Scan for the cell matching the given text and deliver its [X, Y] coordinate at center. 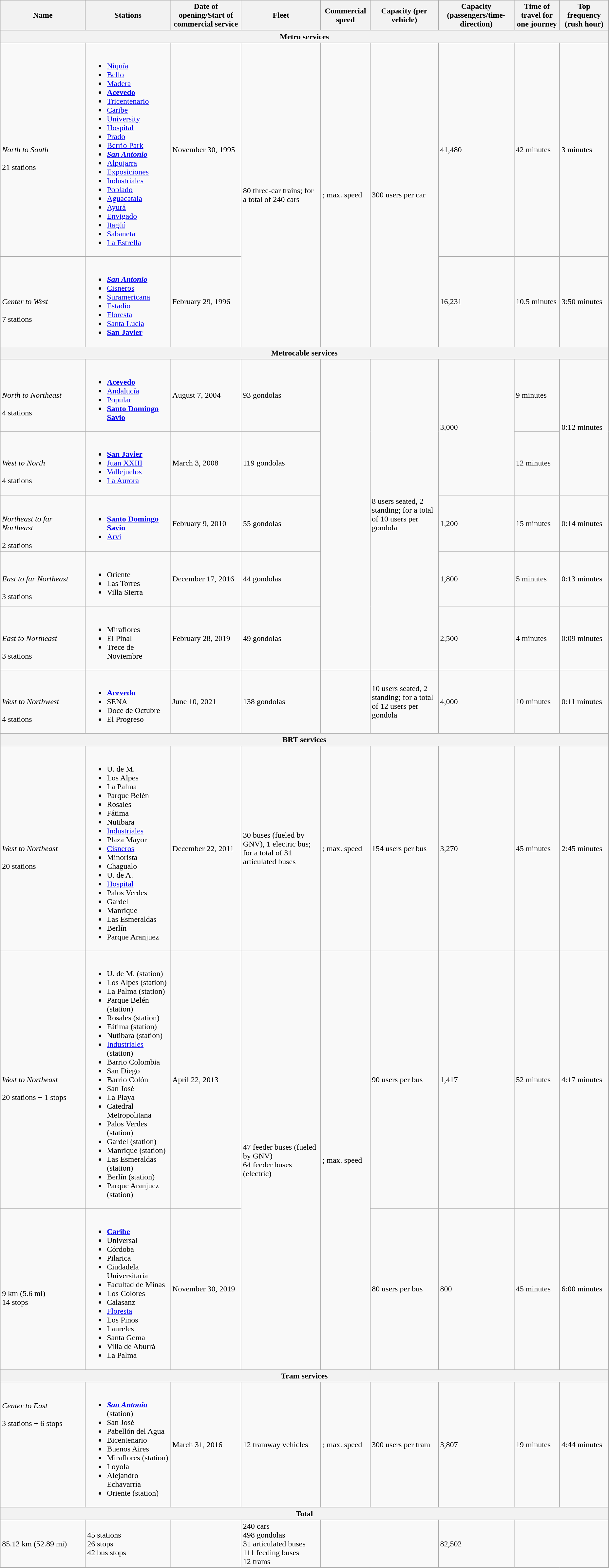
82,502 [476, 1544]
4 minutes [537, 638]
55 gondolas [281, 523]
Acevedo SENADoce de OctubreEl Progreso [128, 702]
1,800 [476, 579]
1,200 [476, 523]
2:45 minutes [584, 848]
15 minutes [537, 523]
6:00 minutes [584, 1289]
0:13 minutes [584, 579]
April 22, 2013 [206, 1080]
8 users seated, 2 standing; for a total of 10 users per gondola [404, 515]
10 minutes [537, 702]
December 17, 2016 [206, 579]
42 minutes [537, 150]
47 feeder buses (fueled by GNV)64 feeder buses (electric) [281, 1160]
Capacity (passengers/time-direction) [476, 15]
3,807 [476, 1445]
North to South21 stations [43, 150]
10 users seated, 2 standing; for a total of 12 users per gondola [404, 702]
300 users per tram [404, 1445]
San Antonio Cisneros SuramericanaEstadioFlorestaSanta LucíaSan Javier [128, 302]
February 9, 2010 [206, 523]
East to Northeast3 stations [43, 638]
Date of opening/Start of commercial service [206, 15]
Total [305, 1514]
0:14 minutes [584, 523]
Commercial speed [345, 15]
December 22, 2011 [206, 848]
3 minutes [584, 150]
3,000 [476, 427]
9 minutes [537, 395]
Fleet [281, 15]
154 users per bus [404, 848]
3,270 [476, 848]
5 minutes [537, 579]
12 tramway vehicles [281, 1445]
February 29, 1996 [206, 302]
10.5 minutes [537, 302]
March 3, 2008 [206, 463]
West to Northeast20 stations + 1 stops [43, 1080]
Name [43, 15]
240 cars498 gondolas31 articulated buses111 feeding buses12 trams [281, 1544]
East to far Northeast3 stations [43, 579]
Stations [128, 15]
2,500 [476, 638]
12 minutes [537, 463]
90 users per bus [404, 1080]
November 30, 1995 [206, 150]
45 stations26 stops42 bus stops [128, 1544]
52 minutes [537, 1080]
16,231 [476, 302]
Capacity (per vehicle) [404, 15]
West to Northeast20 stations [43, 848]
Caribe UniversalCórdobaPilaricaCiudadela UniversitariaFacultad de MinasLos ColoresCalasanzFloresta Los PinosLaurelesSanta GemaVilla de AburráLa Palma [128, 1289]
November 30, 2019 [206, 1289]
Time of travel for one journey [537, 15]
3:50 minutes [584, 302]
West to North4 stations [43, 463]
300 users per car [404, 195]
1,417 [476, 1080]
44 gondolas [281, 579]
Santo Domingo Savio Arví [128, 523]
Miraflores El PinalTrece de Noviembre [128, 638]
Tram services [305, 1376]
4:44 minutes [584, 1445]
85.12 km (52.89 mi) [43, 1544]
93 gondolas [281, 395]
49 gondolas [281, 638]
Metro services [305, 37]
0:12 minutes [584, 427]
0:09 minutes [584, 638]
June 10, 2021 [206, 702]
80 users per bus [404, 1289]
30 buses (fueled by GNV), 1 electric bus; for a total of 31 articulated buses [281, 848]
Center to East3 stations + 6 stops [43, 1445]
February 28, 2019 [206, 638]
19 minutes [537, 1445]
41,480 [476, 150]
West to Northwest4 stations [43, 702]
March 31, 2016 [206, 1445]
Northeast to far Northeast2 stations [43, 523]
138 gondolas [281, 702]
San Antonio (station)San José Pabellón del AguaBicentenarioBuenos AiresMiraflores (station)LoyolaAlejandro EchavarríaOriente (station) [128, 1445]
BRT services [305, 739]
4,000 [476, 702]
North to Northeast4 stations [43, 395]
Metrocable services [305, 353]
San Javier Juan XXIIIVallejuelosLa Aurora [128, 463]
800 [476, 1289]
Acevedo AndalucíaPopularSanto Domingo Savio [128, 395]
4:17 minutes [584, 1080]
119 gondolas [281, 463]
Oriente Las TorresVilla Sierra [128, 579]
0:11 minutes [584, 702]
Center to West7 stations [43, 302]
9 km (5.6 mi)14 stops [43, 1289]
Top frequency (rush hour) [584, 15]
August 7, 2004 [206, 395]
80 three-car trains; for a total of 240 cars [281, 195]
